Determine the (X, Y) coordinate at the center of the cell enclosing the given text.  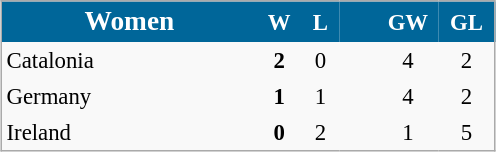
L (321, 22)
W (280, 22)
GL (467, 22)
5 (467, 132)
Ireland (129, 132)
GW (408, 22)
Germany (129, 96)
Catalonia (129, 60)
Women (129, 22)
